Scan for the cell matching the given text and deliver its [X, Y] coordinate at center. 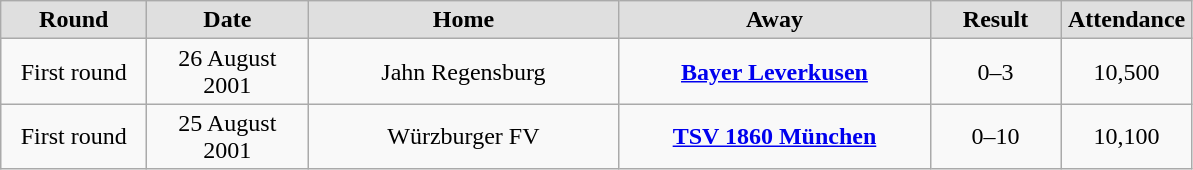
Away [774, 20]
Date [228, 20]
10,100 [1126, 136]
0–3 [996, 72]
Würzburger FV [464, 136]
Jahn Regensburg [464, 72]
Attendance [1126, 20]
TSV 1860 München [774, 136]
0–10 [996, 136]
10,500 [1126, 72]
Home [464, 20]
26 August 2001 [228, 72]
Result [996, 20]
25 August 2001 [228, 136]
Bayer Leverkusen [774, 72]
Round [74, 20]
